Determine the [x, y] coordinate at the center of the cell enclosing the given text.  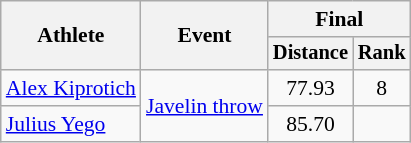
8 [382, 88]
Alex Kiprotich [71, 88]
Javelin throw [204, 106]
Distance [310, 54]
Event [204, 36]
Final [339, 19]
85.70 [310, 124]
Athlete [71, 36]
77.93 [310, 88]
Julius Yego [71, 124]
Rank [382, 54]
